Find where the given text appears and provide that cell's center as (x, y) coordinate. 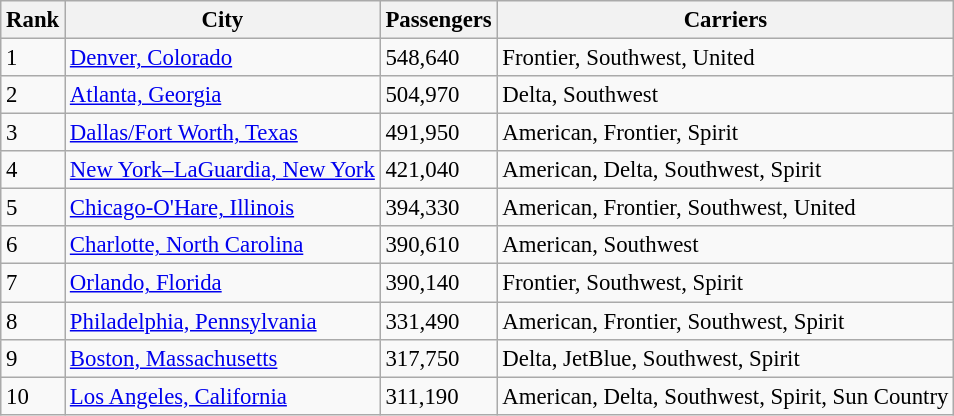
American, Delta, Southwest, Spirit (726, 170)
7 (33, 283)
Delta, JetBlue, Southwest, Spirit (726, 358)
317,750 (438, 358)
3 (33, 133)
Atlanta, Georgia (223, 95)
390,140 (438, 283)
Carriers (726, 20)
American, Southwest (726, 245)
8 (33, 321)
9 (33, 358)
548,640 (438, 58)
Frontier, Southwest, Spirit (726, 283)
5 (33, 208)
2 (33, 95)
Boston, Massachusetts (223, 358)
Passengers (438, 20)
New York–LaGuardia, New York (223, 170)
Orlando, Florida (223, 283)
Delta, Southwest (726, 95)
Denver, Colorado (223, 58)
311,190 (438, 396)
City (223, 20)
504,970 (438, 95)
6 (33, 245)
4 (33, 170)
331,490 (438, 321)
Frontier, Southwest, United (726, 58)
10 (33, 396)
American, Delta, Southwest, Spirit, Sun Country (726, 396)
American, Frontier, Southwest, United (726, 208)
American, Frontier, Spirit (726, 133)
1 (33, 58)
Philadelphia, Pennsylvania (223, 321)
390,610 (438, 245)
American, Frontier, Southwest, Spirit (726, 321)
Rank (33, 20)
394,330 (438, 208)
Los Angeles, California (223, 396)
Chicago-O'Hare, Illinois (223, 208)
Charlotte, North Carolina (223, 245)
491,950 (438, 133)
421,040 (438, 170)
Dallas/Fort Worth, Texas (223, 133)
